From the cell containing the given text, extract its center point as [x, y] coordinate. 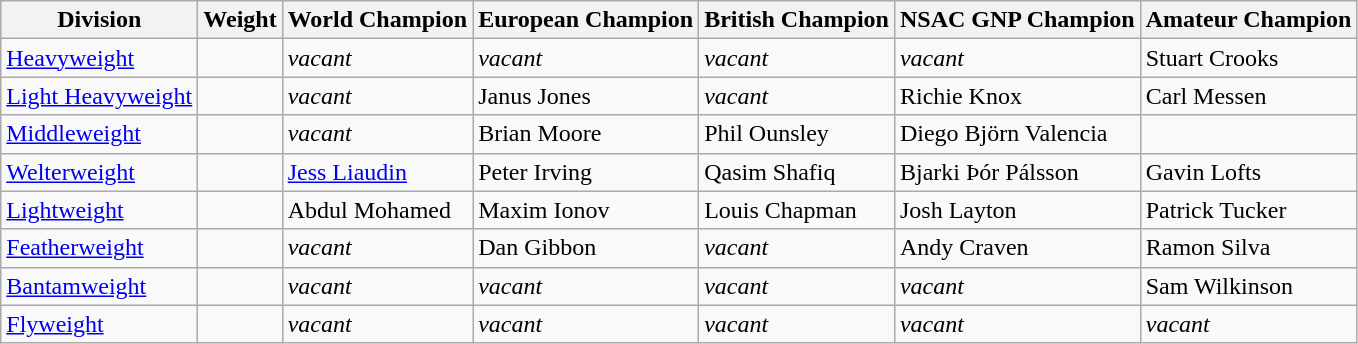
Division [100, 20]
Maxim Ionov [586, 210]
Lightweight [100, 210]
Jess Liaudin [377, 172]
Janus Jones [586, 96]
Peter Irving [586, 172]
Sam Wilkinson [1248, 286]
Qasim Shafiq [797, 172]
Welterweight [100, 172]
Richie Knox [1017, 96]
Patrick Tucker [1248, 210]
Gavin Lofts [1248, 172]
Middleweight [100, 134]
Dan Gibbon [586, 248]
Carl Messen [1248, 96]
Ramon Silva [1248, 248]
Heavyweight [100, 58]
NSAC GNP Champion [1017, 20]
Light Heavyweight [100, 96]
Bjarki Þór Pálsson [1017, 172]
Stuart Crooks [1248, 58]
Diego Björn Valencia [1017, 134]
European Champion [586, 20]
Andy Craven [1017, 248]
Josh Layton [1017, 210]
Brian Moore [586, 134]
World Champion [377, 20]
Amateur Champion [1248, 20]
Weight [240, 20]
Abdul Mohamed [377, 210]
Flyweight [100, 324]
Featherweight [100, 248]
Bantamweight [100, 286]
British Champion [797, 20]
Louis Chapman [797, 210]
Phil Ounsley [797, 134]
